Extract the [X, Y] coordinate from the center of the cell holding the provided text.  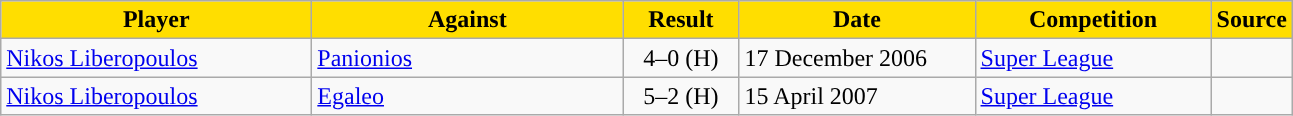
5–2 (H) [681, 96]
Date [857, 20]
17 December 2006 [857, 58]
Competition [1093, 20]
15 April 2007 [857, 96]
Player [156, 20]
Result [681, 20]
Source [1252, 20]
4–0 (H) [681, 58]
Against [468, 20]
Egaleo [468, 96]
Panionios [468, 58]
